Pinpoint the cell where the given text exists, returning its [X, Y] midpoint coordinate. 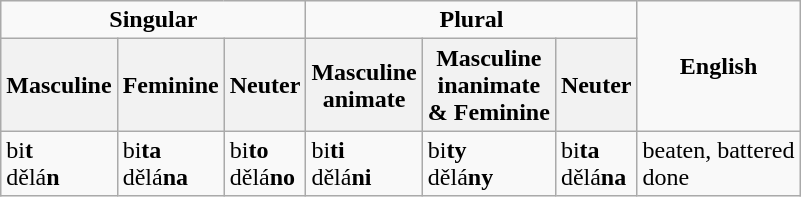
Masculineanimate [364, 85]
bitydělány [488, 164]
Feminine [170, 85]
English [718, 66]
Masculineinanimate& Feminine [488, 85]
beaten, battereddone [718, 164]
Singular [154, 20]
Masculine [59, 85]
Plural [472, 20]
bitiděláni [364, 164]
bitoděláno [265, 164]
bitdělán [59, 164]
